Find where the given text appears and provide that cell's center as (x, y) coordinate. 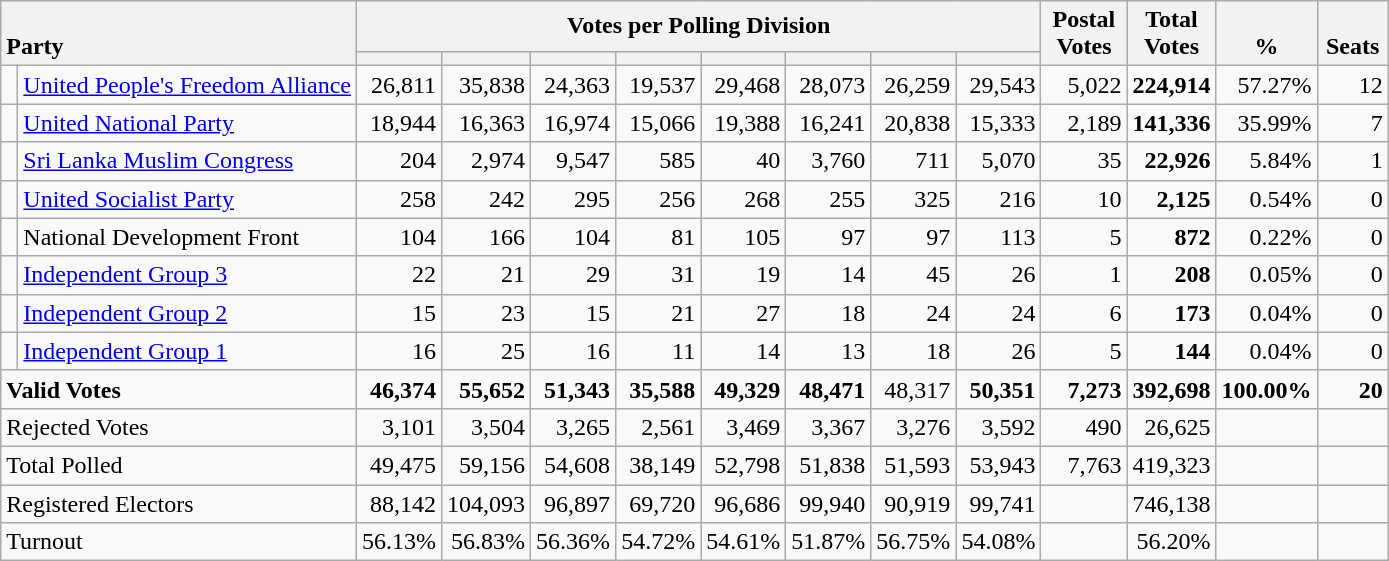
PostalVotes (1084, 34)
Rejected Votes (179, 427)
24,363 (574, 85)
28,073 (828, 85)
20,838 (914, 123)
35,588 (658, 389)
20 (1352, 389)
13 (828, 351)
25 (486, 351)
22 (398, 275)
105 (744, 237)
490 (1084, 427)
113 (998, 237)
5,070 (998, 161)
56.36% (574, 542)
100.00% (1266, 389)
7,273 (1084, 389)
15,333 (998, 123)
3,367 (828, 427)
23 (486, 313)
48,471 (828, 389)
204 (398, 161)
Independent Group 1 (188, 351)
United Socialist Party (188, 199)
6 (1084, 313)
56.13% (398, 542)
United National Party (188, 123)
268 (744, 199)
81 (658, 237)
49,475 (398, 465)
56.20% (1172, 542)
27 (744, 313)
29,543 (998, 85)
Total Votes (1172, 34)
3,469 (744, 427)
Total Polled (179, 465)
35,838 (486, 85)
10 (1084, 199)
585 (658, 161)
19 (744, 275)
38,149 (658, 465)
242 (486, 199)
11 (658, 351)
295 (574, 199)
Turnout (179, 542)
18,944 (398, 123)
3,504 (486, 427)
325 (914, 199)
0.05% (1266, 275)
2,561 (658, 427)
224,914 (1172, 85)
7,763 (1084, 465)
96,686 (744, 503)
56.83% (486, 542)
51,593 (914, 465)
19,388 (744, 123)
54,608 (574, 465)
88,142 (398, 503)
5.84% (1266, 161)
59,156 (486, 465)
392,698 (1172, 389)
29,468 (744, 85)
54.72% (658, 542)
3,265 (574, 427)
Valid Votes (179, 389)
51,838 (828, 465)
104,093 (486, 503)
0.54% (1266, 199)
216 (998, 199)
0.22% (1266, 237)
40 (744, 161)
255 (828, 199)
Registered Electors (179, 503)
53,943 (998, 465)
31 (658, 275)
45 (914, 275)
22,926 (1172, 161)
United People's Freedom Alliance (188, 85)
54.08% (998, 542)
48,317 (914, 389)
3,101 (398, 427)
99,940 (828, 503)
49,329 (744, 389)
69,720 (658, 503)
35 (1084, 161)
2,974 (486, 161)
7 (1352, 123)
2,189 (1084, 123)
99,741 (998, 503)
57.27% (1266, 85)
51.87% (828, 542)
56.75% (914, 542)
15,066 (658, 123)
3,760 (828, 161)
3,592 (998, 427)
173 (1172, 313)
16,363 (486, 123)
9,547 (574, 161)
5,022 (1084, 85)
90,919 (914, 503)
746,138 (1172, 503)
52,798 (744, 465)
Votes per Polling Division (698, 26)
2,125 (1172, 199)
46,374 (398, 389)
Seats (1352, 34)
29 (574, 275)
55,652 (486, 389)
26,259 (914, 85)
166 (486, 237)
50,351 (998, 389)
19,537 (658, 85)
3,276 (914, 427)
144 (1172, 351)
258 (398, 199)
Party (179, 34)
16,241 (828, 123)
Sri Lanka Muslim Congress (188, 161)
54.61% (744, 542)
% (1266, 34)
141,336 (1172, 123)
256 (658, 199)
208 (1172, 275)
872 (1172, 237)
35.99% (1266, 123)
12 (1352, 85)
711 (914, 161)
419,323 (1172, 465)
51,343 (574, 389)
Independent Group 3 (188, 275)
National Development Front (188, 237)
96,897 (574, 503)
26,625 (1172, 427)
16,974 (574, 123)
26,811 (398, 85)
Independent Group 2 (188, 313)
